Return (x, y) of the center of cell containing provided text 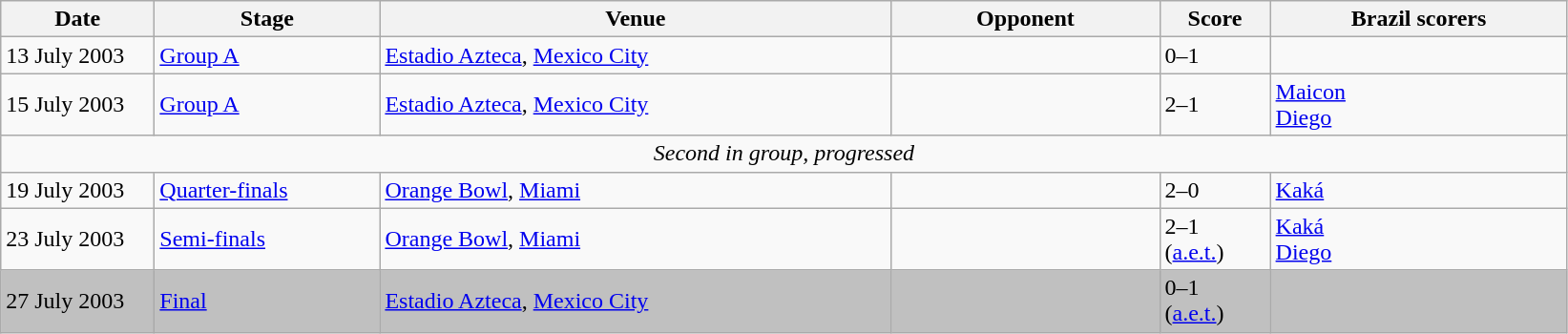
Opponent (1025, 19)
Stage (267, 19)
2–0 (1215, 190)
Final (267, 302)
19 July 2003 (78, 190)
Venue (636, 19)
23 July 2003 (78, 239)
2–1 (a.e.t.) (1215, 239)
0–1 (1215, 55)
Date (78, 19)
Brazil scorers (1418, 19)
Score (1215, 19)
Kaká Diego (1418, 239)
Second in group, progressed (784, 154)
Kaká (1418, 190)
2–1 (1215, 105)
Maicon Diego (1418, 105)
15 July 2003 (78, 105)
0–1 (a.e.t.) (1215, 302)
13 July 2003 (78, 55)
27 July 2003 (78, 302)
Semi-finals (267, 239)
Quarter-finals (267, 190)
